Pinpoint the cell where the given text exists, returning its [X, Y] midpoint coordinate. 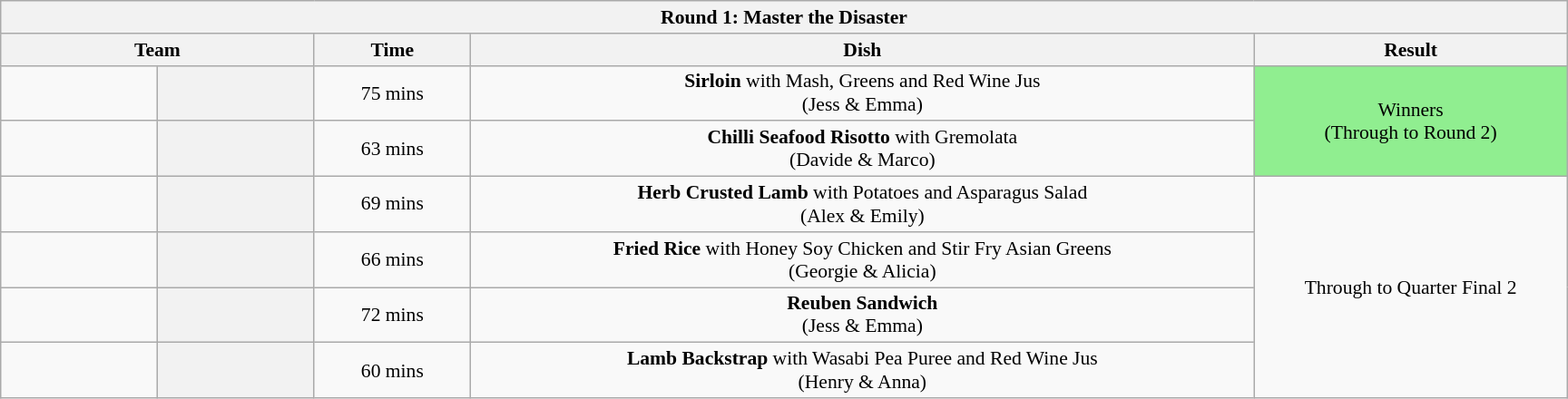
69 mins [392, 205]
72 mins [392, 316]
Time [392, 50]
Round 1: Master the Disaster [784, 17]
Lamb Backstrap with Wasabi Pea Puree and Red Wine Jus(Henry & Anna) [862, 370]
Team [158, 50]
Herb Crusted Lamb with Potatoes and Asparagus Salad(Alex & Emily) [862, 205]
Fried Rice with Honey Soy Chicken and Stir Fry Asian Greens(Georgie & Alicia) [862, 259]
Result [1410, 50]
60 mins [392, 370]
Sirloin with Mash, Greens and Red Wine Jus(Jess & Emma) [862, 92]
Winners(Through to Round 2) [1410, 121]
66 mins [392, 259]
Chilli Seafood Risotto with Gremolata (Davide & Marco) [862, 149]
Through to Quarter Final 2 [1410, 287]
Reuben Sandwich(Jess & Emma) [862, 316]
63 mins [392, 149]
75 mins [392, 92]
Dish [862, 50]
